Pinpoint the cell where the given text exists, returning its (x, y) midpoint coordinate. 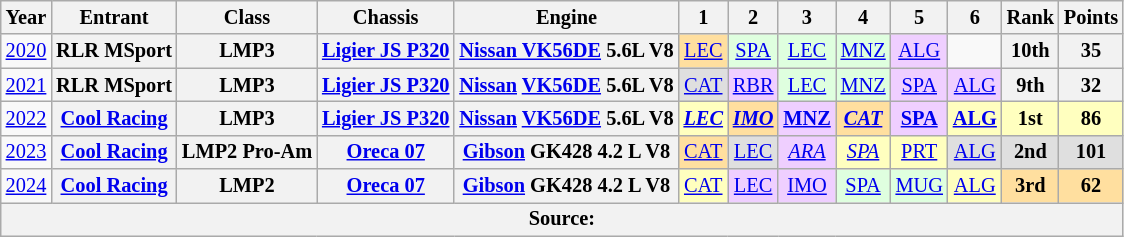
2 (753, 17)
1st (1030, 118)
101 (1091, 152)
2021 (26, 85)
PRT (920, 152)
LMP2 Pro-Am (247, 152)
10th (1030, 51)
Source: (562, 219)
Points (1091, 17)
35 (1091, 51)
2024 (26, 186)
Year (26, 17)
4 (864, 17)
5 (920, 17)
2020 (26, 51)
Rank (1030, 17)
32 (1091, 85)
2022 (26, 118)
Class (247, 17)
9th (1030, 85)
2023 (26, 152)
62 (1091, 186)
ARA (806, 152)
LMP2 (247, 186)
6 (975, 17)
Engine (566, 17)
RBR (753, 85)
2nd (1030, 152)
Entrant (114, 17)
MUG (920, 186)
Chassis (386, 17)
1 (704, 17)
3 (806, 17)
86 (1091, 118)
3rd (1030, 186)
